Return [x, y] of the center of cell containing provided text 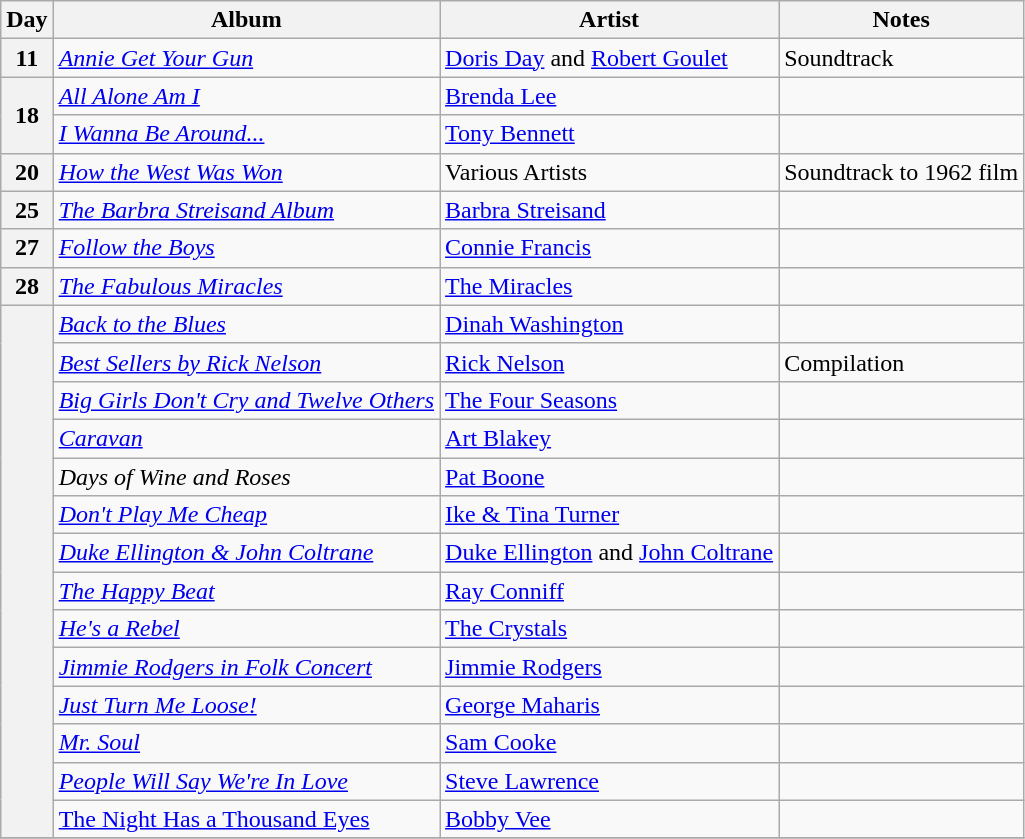
Doris Day and Robert Goulet [610, 58]
Day [27, 20]
Jimmie Rodgers [610, 667]
Ike & Tina Turner [610, 515]
Duke Ellington & John Coltrane [246, 553]
All Alone Am I [246, 96]
Soundtrack [902, 58]
George Maharis [610, 705]
11 [27, 58]
27 [27, 248]
Various Artists [610, 172]
Back to the Blues [246, 324]
Mr. Soul [246, 743]
Days of Wine and Roses [246, 477]
Brenda Lee [610, 96]
Compilation [902, 362]
Don't Play Me Cheap [246, 515]
28 [27, 286]
Notes [902, 20]
Dinah Washington [610, 324]
He's a Rebel [246, 629]
I Wanna Be Around... [246, 134]
The Miracles [610, 286]
People Will Say We're In Love [246, 781]
Album [246, 20]
The Barbra Streisand Album [246, 210]
Just Turn Me Loose! [246, 705]
The Fabulous Miracles [246, 286]
Duke Ellington and John Coltrane [610, 553]
Bobby Vee [610, 819]
The Happy Beat [246, 591]
25 [27, 210]
Soundtrack to 1962 film [902, 172]
Big Girls Don't Cry and Twelve Others [246, 400]
Art Blakey [610, 438]
20 [27, 172]
18 [27, 115]
Jimmie Rodgers in Folk Concert [246, 667]
Best Sellers by Rick Nelson [246, 362]
Steve Lawrence [610, 781]
Annie Get Your Gun [246, 58]
Artist [610, 20]
Sam Cooke [610, 743]
Connie Francis [610, 248]
Barbra Streisand [610, 210]
The Night Has a Thousand Eyes [246, 819]
The Four Seasons [610, 400]
Caravan [246, 438]
Ray Conniff [610, 591]
Tony Bennett [610, 134]
Follow the Boys [246, 248]
Pat Boone [610, 477]
How the West Was Won [246, 172]
Rick Nelson [610, 362]
The Crystals [610, 629]
